Provide the [x, y] coordinate of the cell's center where the given text is located.  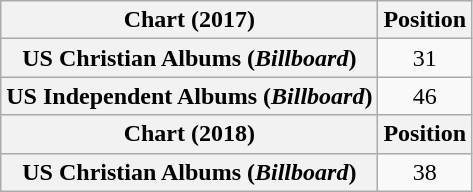
US Independent Albums (Billboard) [190, 96]
38 [425, 172]
46 [425, 96]
Chart (2017) [190, 20]
31 [425, 58]
Chart (2018) [190, 134]
